Locate the cell with the specified text and output its (x, y) center coordinate. 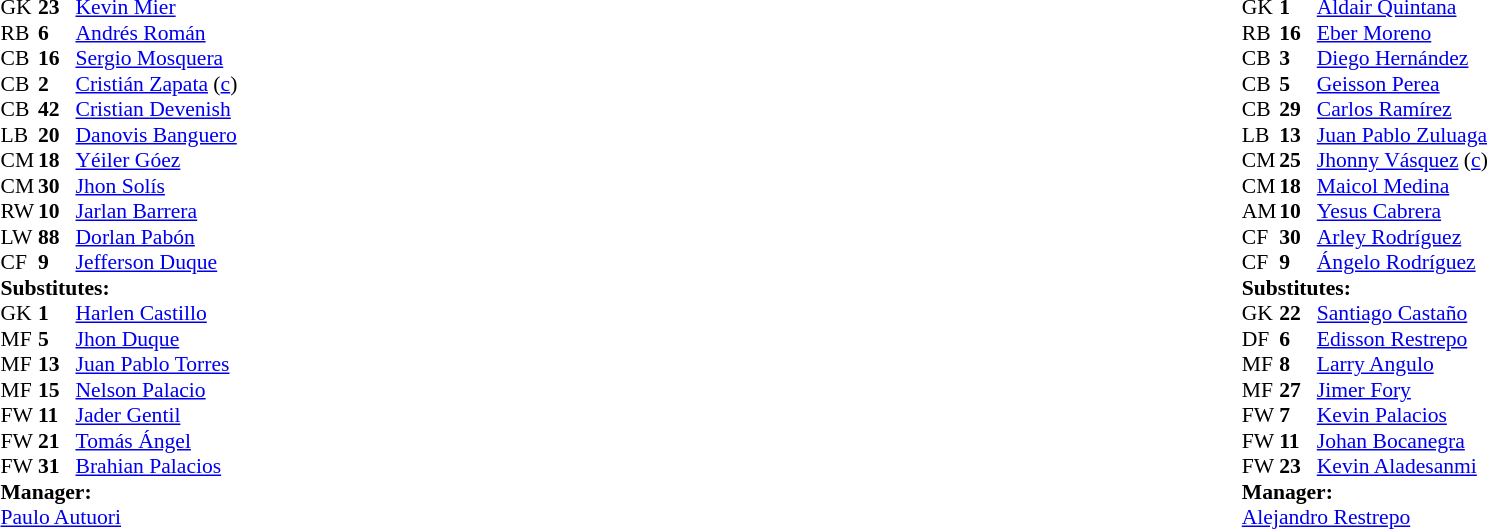
AM (1261, 211)
Cristián Zapata (c) (157, 84)
29 (1298, 109)
27 (1298, 390)
Eber Moreno (1402, 33)
8 (1298, 365)
RW (19, 211)
3 (1298, 59)
Diego Hernández (1402, 59)
Jhonny Vásquez (c) (1402, 161)
Yesus Cabrera (1402, 211)
Geisson Perea (1402, 84)
Jhon Solís (157, 186)
15 (57, 390)
Jefferson Duque (157, 263)
Maicol Medina (1402, 186)
Danovis Banguero (157, 135)
25 (1298, 161)
Dorlan Pabón (157, 237)
Brahian Palacios (157, 467)
Jader Gentil (157, 415)
Nelson Palacio (157, 390)
Juan Pablo Zuluaga (1402, 135)
21 (57, 441)
Tomás Ángel (157, 441)
2 (57, 84)
23 (1298, 467)
LW (19, 237)
22 (1298, 313)
Yéiler Góez (157, 161)
Johan Bocanegra (1402, 441)
31 (57, 467)
Larry Angulo (1402, 365)
88 (57, 237)
Ángelo Rodríguez (1402, 263)
Kevin Palacios (1402, 415)
Juan Pablo Torres (157, 365)
1 (57, 313)
Carlos Ramírez (1402, 109)
Santiago Castaño (1402, 313)
Arley Rodríguez (1402, 237)
Cristian Devenish (157, 109)
Kevin Aladesanmi (1402, 467)
Harlen Castillo (157, 313)
20 (57, 135)
Andrés Román (157, 33)
7 (1298, 415)
Edisson Restrepo (1402, 339)
Jhon Duque (157, 339)
Sergio Mosquera (157, 59)
Jarlan Barrera (157, 211)
DF (1261, 339)
Jimer Fory (1402, 390)
42 (57, 109)
